Capture the cell that displays the provided text and extract its [x, y] central coordinate. 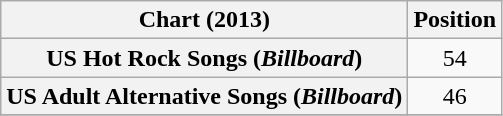
Position [455, 20]
46 [455, 96]
US Hot Rock Songs (Billboard) [204, 58]
Chart (2013) [204, 20]
54 [455, 58]
US Adult Alternative Songs (Billboard) [204, 96]
